Return the [x, y] coordinate for the center point of the cell that contains the specified text.  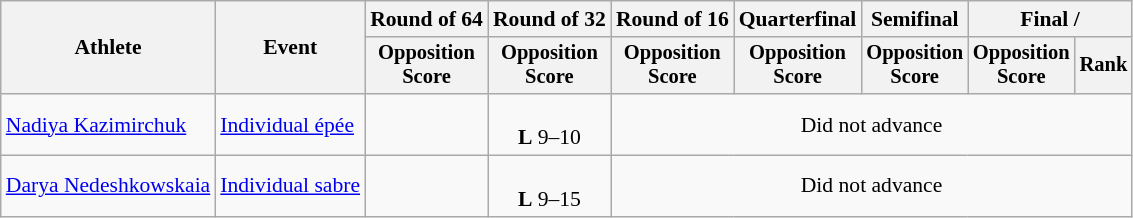
Individual sabre [290, 186]
Semifinal [914, 19]
Nadiya Kazimirchuk [108, 124]
L 9–15 [550, 186]
Rank [1104, 66]
Darya Nedeshkowskaia [108, 186]
Quarterfinal [798, 19]
Round of 64 [426, 19]
Round of 16 [672, 19]
Round of 32 [550, 19]
L 9–10 [550, 124]
Individual épée [290, 124]
Event [290, 48]
Athlete [108, 48]
Final / [1050, 19]
